Find where the given text appears and provide that cell's center as [X, Y] coordinate. 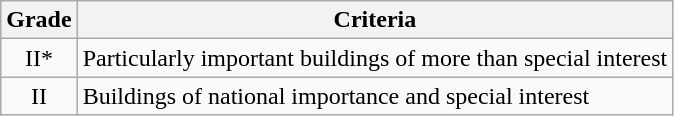
Particularly important buildings of more than special interest [375, 58]
Grade [39, 20]
II* [39, 58]
Buildings of national importance and special interest [375, 96]
II [39, 96]
Criteria [375, 20]
